Search for the cell housing the specified text and yield its (x, y) center coordinate. 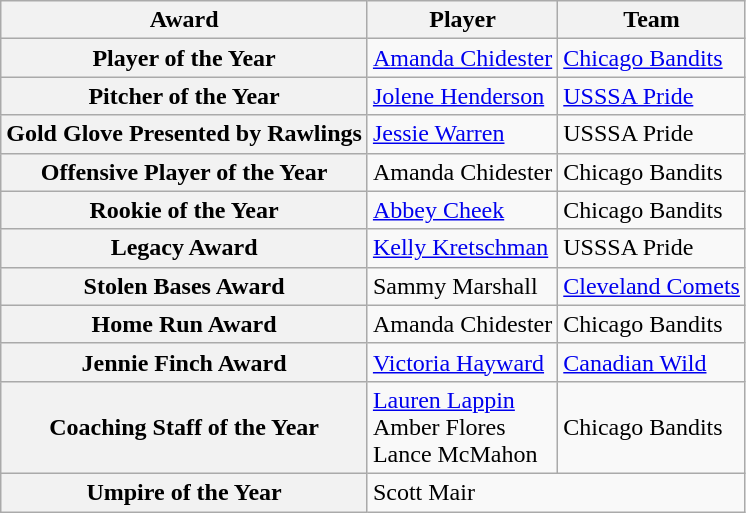
Jessie Warren (462, 134)
Kelly Kretschman (462, 248)
Jolene Henderson (462, 96)
Jennie Finch Award (184, 362)
Player (462, 20)
Canadian Wild (652, 362)
Lauren LappinAmber FloresLance McMahon (462, 427)
Award (184, 20)
Player of the Year (184, 58)
Team (652, 20)
Scott Mair (556, 492)
Pitcher of the Year (184, 96)
Sammy Marshall (462, 286)
Offensive Player of the Year (184, 172)
Coaching Staff of the Year (184, 427)
Home Run Award (184, 324)
Cleveland Comets (652, 286)
Gold Glove Presented by Rawlings (184, 134)
Legacy Award (184, 248)
Victoria Hayward (462, 362)
Umpire of the Year (184, 492)
Stolen Bases Award (184, 286)
Rookie of the Year (184, 210)
Abbey Cheek (462, 210)
